For the text-containing cell, return its midpoint in (X, Y) coordinate format. 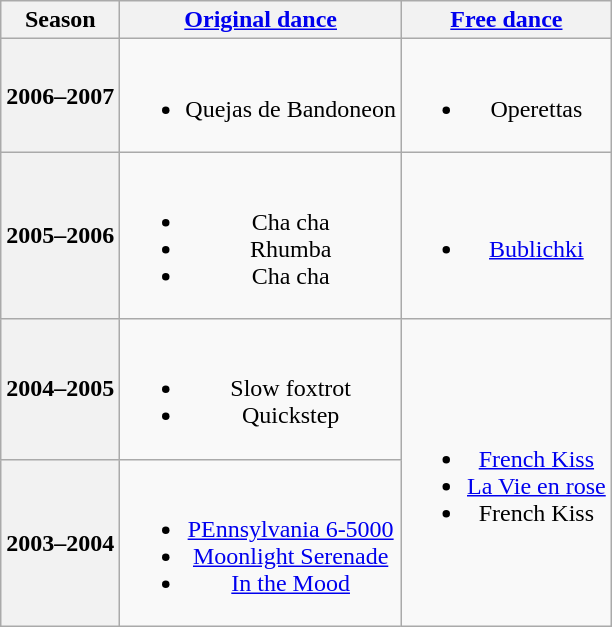
Original dance (261, 20)
2006–2007 (60, 96)
PEnnsylvania 6-5000 Moonlight Serenade In the Mood (261, 542)
2004–2005 (60, 389)
Operettas (506, 96)
2005–2006 (60, 236)
Cha chaRhumbaCha cha (261, 236)
2003–2004 (60, 542)
Slow foxtrotQuickstep (261, 389)
Free dance (506, 20)
French Kiss La Vie en roseFrench Kiss (506, 472)
Quejas de Bandoneon (261, 96)
Season (60, 20)
Bublichki (506, 236)
